Determine the (X, Y) coordinate at the center of the cell enclosing the given text.  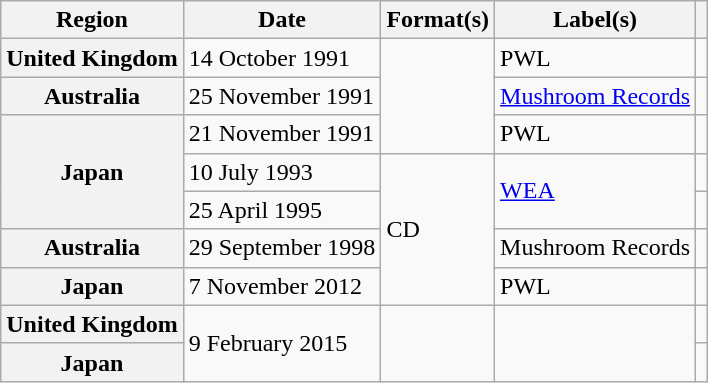
10 July 1993 (282, 172)
Region (92, 20)
Label(s) (596, 20)
WEA (596, 191)
Format(s) (438, 20)
25 November 1991 (282, 96)
21 November 1991 (282, 134)
CD (438, 229)
7 November 2012 (282, 286)
9 February 2015 (282, 343)
29 September 1998 (282, 248)
25 April 1995 (282, 210)
Date (282, 20)
14 October 1991 (282, 58)
